For the text-containing cell, return its midpoint in [x, y] coordinate format. 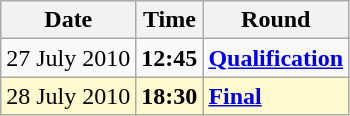
18:30 [170, 96]
Qualification [276, 58]
Round [276, 20]
Time [170, 20]
28 July 2010 [68, 96]
27 July 2010 [68, 58]
12:45 [170, 58]
Final [276, 96]
Date [68, 20]
